Find where the given text appears and provide that cell's center as (x, y) coordinate. 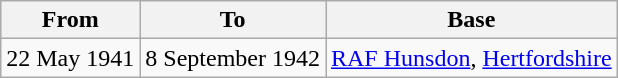
Base (472, 20)
RAF Hunsdon, Hertfordshire (472, 58)
8 September 1942 (233, 58)
To (233, 20)
From (70, 20)
22 May 1941 (70, 58)
